Pinpoint the cell where the given text exists, returning its [X, Y] midpoint coordinate. 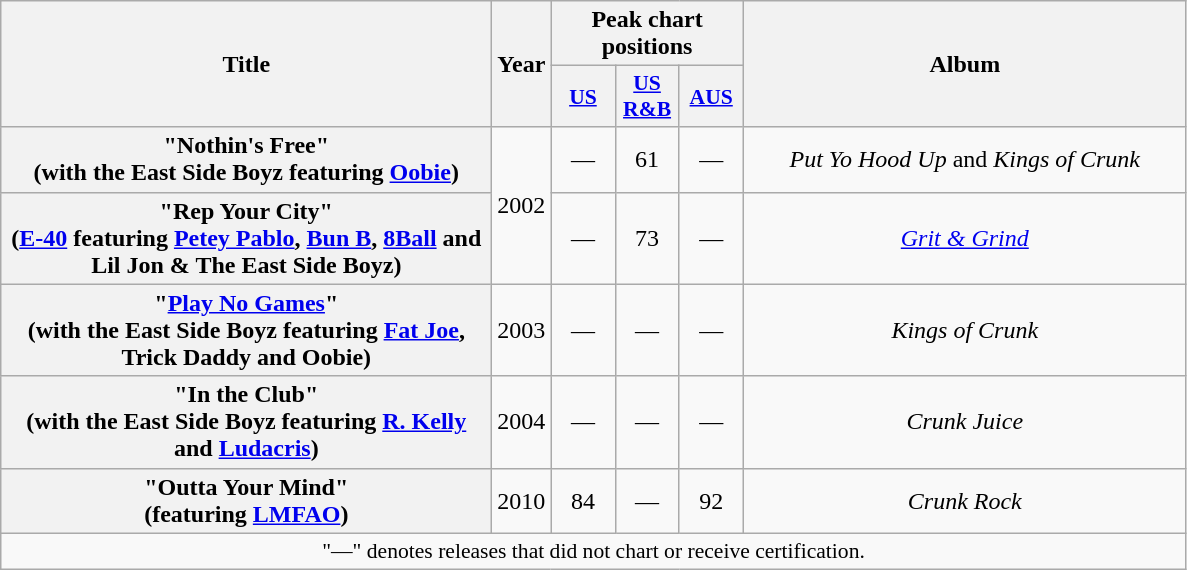
Peak chart positions [647, 34]
Kings of Crunk [964, 330]
"—" denotes releases that did not chart or receive certification. [594, 551]
84 [583, 500]
2002 [522, 206]
Crunk Juice [964, 422]
73 [647, 238]
"Outta Your Mind"(featuring LMFAO) [246, 500]
AUS [711, 96]
US [583, 96]
"Play No Games"(with the East Side Boyz featuring Fat Joe, Trick Daddy and Oobie) [246, 330]
USR&B [647, 96]
Crunk Rock [964, 500]
2003 [522, 330]
Year [522, 64]
"In the Club"(with the East Side Boyz featuring R. Kelly and Ludacris) [246, 422]
Put Yo Hood Up and Kings of Crunk [964, 160]
Title [246, 64]
"Rep Your City"(E-40 featuring Petey Pablo, Bun B, 8Ball and Lil Jon & The East Side Boyz) [246, 238]
61 [647, 160]
Album [964, 64]
"Nothin's Free"(with the East Side Boyz featuring Oobie) [246, 160]
2004 [522, 422]
2010 [522, 500]
92 [711, 500]
Grit & Grind [964, 238]
